From the cell containing the given text, extract its center point as (X, Y) coordinate. 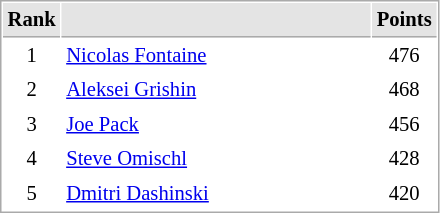
4 (32, 158)
1 (32, 56)
Aleksei Grishin (216, 90)
3 (32, 124)
5 (32, 194)
420 (404, 194)
468 (404, 90)
Steve Omischl (216, 158)
476 (404, 56)
456 (404, 124)
2 (32, 90)
Nicolas Fontaine (216, 56)
Joe Pack (216, 124)
Dmitri Dashinski (216, 194)
Rank (32, 20)
428 (404, 158)
Points (404, 20)
